For the text-containing cell, return its midpoint in (X, Y) coordinate format. 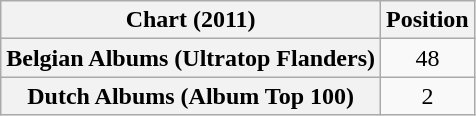
48 (428, 58)
Chart (2011) (191, 20)
Position (428, 20)
2 (428, 96)
Dutch Albums (Album Top 100) (191, 96)
Belgian Albums (Ultratop Flanders) (191, 58)
